Return the (x, y) coordinate for the center point of the cell that contains the specified text.  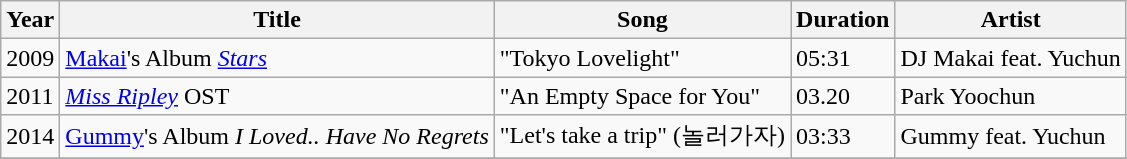
"Let's take a trip" (놀러가자) (642, 136)
Gummy feat. Yuchun (1010, 136)
Miss Ripley OST (277, 96)
2009 (30, 58)
"An Empty Space for You" (642, 96)
Year (30, 20)
Makai's Album Stars (277, 58)
Gummy's Album I Loved.. Have No Regrets (277, 136)
Title (277, 20)
Artist (1010, 20)
2014 (30, 136)
2011 (30, 96)
Duration (843, 20)
Song (642, 20)
DJ Makai feat. Yuchun (1010, 58)
"Tokyo Lovelight" (642, 58)
05:31 (843, 58)
Park Yoochun (1010, 96)
03:33 (843, 136)
03.20 (843, 96)
